For the text-containing cell, return its midpoint in [x, y] coordinate format. 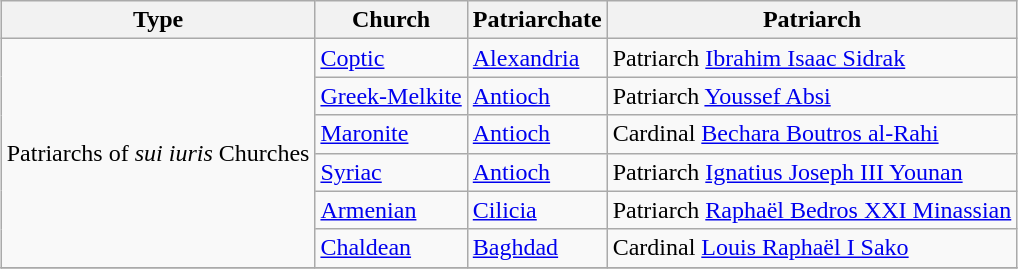
Armenian [391, 210]
Chaldean [391, 248]
Greek-Melkite [391, 96]
Type [158, 20]
Coptic [391, 58]
Maronite [391, 134]
Patriarch [812, 20]
Syriac [391, 172]
Patriarch Youssef Absi [812, 96]
Cilicia [537, 210]
Alexandria [537, 58]
Baghdad [537, 248]
Church [391, 20]
Cardinal Bechara Boutros al-Rahi [812, 134]
Patriarchate [537, 20]
Patriarch Ibrahim Isaac Sidrak [812, 58]
Patriarch Ignatius Joseph III Younan [812, 172]
Patriarchs of sui iuris Churches [158, 153]
Patriarch Raphaël Bedros XXI Minassian [812, 210]
Cardinal Louis Raphaël I Sako [812, 248]
